Pinpoint the cell where the given text exists, returning its (x, y) midpoint coordinate. 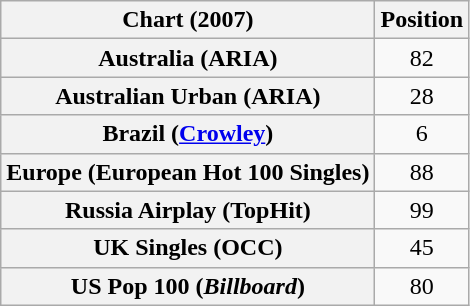
Russia Airplay (TopHit) (188, 210)
80 (422, 286)
UK Singles (OCC) (188, 248)
US Pop 100 (Billboard) (188, 286)
Brazil (Crowley) (188, 134)
82 (422, 58)
45 (422, 248)
Australia (ARIA) (188, 58)
99 (422, 210)
Australian Urban (ARIA) (188, 96)
28 (422, 96)
6 (422, 134)
Chart (2007) (188, 20)
Europe (European Hot 100 Singles) (188, 172)
Position (422, 20)
88 (422, 172)
